Capture the cell that displays the provided text and extract its [X, Y] central coordinate. 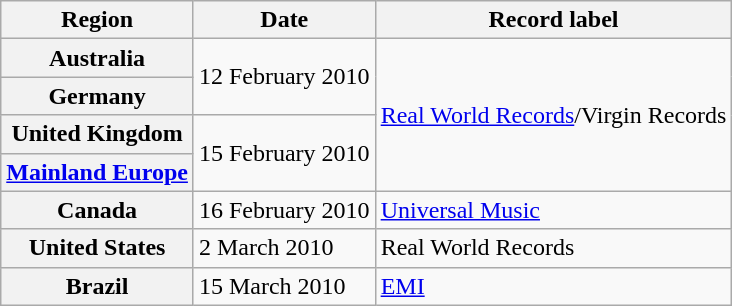
15 February 2010 [284, 153]
Germany [98, 96]
Brazil [98, 286]
15 March 2010 [284, 286]
Australia [98, 58]
United States [98, 248]
Real World Records [554, 248]
EMI [554, 286]
16 February 2010 [284, 210]
Canada [98, 210]
United Kingdom [98, 134]
Real World Records/Virgin Records [554, 115]
Region [98, 20]
Date [284, 20]
2 March 2010 [284, 248]
Record label [554, 20]
Universal Music [554, 210]
12 February 2010 [284, 77]
Mainland Europe [98, 172]
